Identify which cell holds the provided text, then report its [x, y] central coordinate. 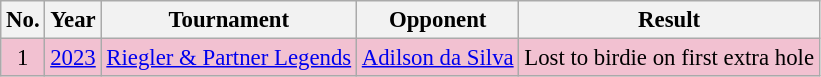
No. [23, 20]
Adilson da Silva [437, 58]
2023 [73, 58]
Riegler & Partner Legends [228, 58]
Tournament [228, 20]
Lost to birdie on first extra hole [669, 58]
Result [669, 20]
1 [23, 58]
Opponent [437, 20]
Year [73, 20]
